Return the [x, y] coordinate for the center point of the cell that contains the specified text.  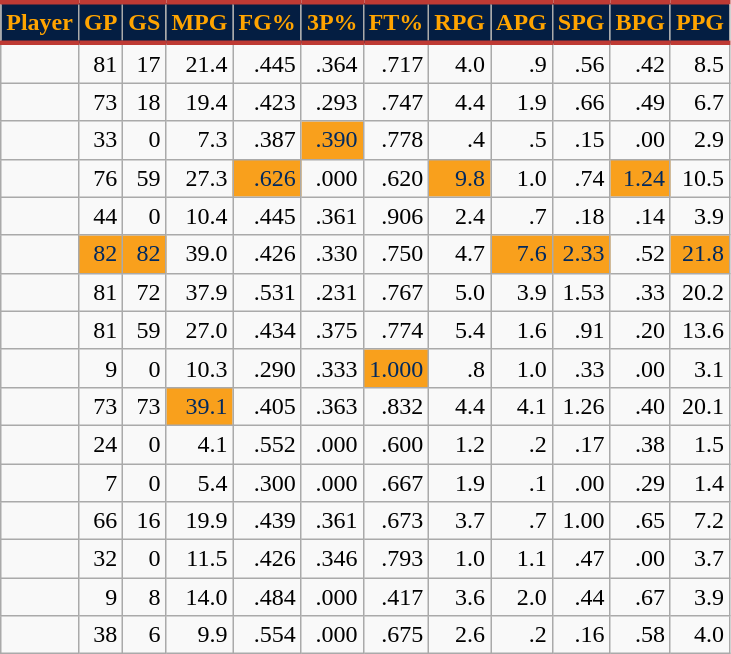
.375 [332, 330]
.554 [267, 635]
.74 [581, 178]
FG% [267, 22]
7.2 [700, 521]
2.9 [700, 140]
.333 [332, 368]
.52 [640, 254]
33 [100, 140]
5.0 [460, 292]
.49 [640, 102]
MPG [200, 22]
.767 [396, 292]
.423 [267, 102]
.747 [396, 102]
Player [40, 22]
.906 [396, 216]
.29 [640, 483]
APG [522, 22]
.44 [581, 597]
PPG [700, 22]
9.8 [460, 178]
27.0 [200, 330]
.47 [581, 559]
.66 [581, 102]
10.3 [200, 368]
.364 [332, 63]
.40 [640, 406]
GP [100, 22]
.38 [640, 444]
13.6 [700, 330]
1.2 [460, 444]
2.4 [460, 216]
6.7 [700, 102]
24 [100, 444]
1.00 [581, 521]
1.1 [522, 559]
.832 [396, 406]
2.33 [581, 254]
21.4 [200, 63]
.15 [581, 140]
.293 [332, 102]
7.3 [200, 140]
.434 [267, 330]
.417 [396, 597]
6 [144, 635]
SPG [581, 22]
.330 [332, 254]
10.5 [700, 178]
1.6 [522, 330]
.8 [460, 368]
.620 [396, 178]
.626 [267, 178]
.363 [332, 406]
.484 [267, 597]
.231 [332, 292]
.717 [396, 63]
7.6 [522, 254]
.16 [581, 635]
17 [144, 63]
37.9 [200, 292]
.750 [396, 254]
1.26 [581, 406]
8 [144, 597]
.793 [396, 559]
21.8 [700, 254]
.774 [396, 330]
76 [100, 178]
.91 [581, 330]
.65 [640, 521]
1.5 [700, 444]
66 [100, 521]
.673 [396, 521]
GS [144, 22]
1.000 [396, 368]
4.7 [460, 254]
.387 [267, 140]
2.6 [460, 635]
.67 [640, 597]
39.1 [200, 406]
.5 [522, 140]
16 [144, 521]
RPG [460, 22]
18 [144, 102]
39.0 [200, 254]
.4 [460, 140]
.346 [332, 559]
1.53 [581, 292]
2.0 [522, 597]
FT% [396, 22]
1.24 [640, 178]
.405 [267, 406]
19.4 [200, 102]
.290 [267, 368]
3P% [332, 22]
.300 [267, 483]
.20 [640, 330]
14.0 [200, 597]
10.4 [200, 216]
.439 [267, 521]
3.1 [700, 368]
.56 [581, 63]
.1 [522, 483]
.9 [522, 63]
27.3 [200, 178]
.17 [581, 444]
.531 [267, 292]
.675 [396, 635]
.778 [396, 140]
20.2 [700, 292]
8.5 [700, 63]
1.4 [700, 483]
32 [100, 559]
7 [100, 483]
BPG [640, 22]
3.6 [460, 597]
.42 [640, 63]
.600 [396, 444]
20.1 [700, 406]
.14 [640, 216]
.552 [267, 444]
44 [100, 216]
19.9 [200, 521]
.58 [640, 635]
9.9 [200, 635]
.390 [332, 140]
38 [100, 635]
11.5 [200, 559]
.667 [396, 483]
.18 [581, 216]
72 [144, 292]
